Return the [X, Y] coordinate for the center point of the cell that contains the specified text.  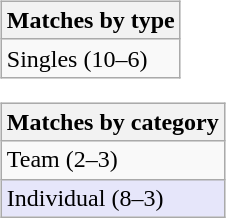
Matches by type [90, 20]
Team (2–3) [112, 160]
Individual (8–3) [112, 198]
Matches by category [112, 122]
Singles (10–6) [90, 58]
